Determine the [X, Y] coordinate at the center of the cell enclosing the given text.  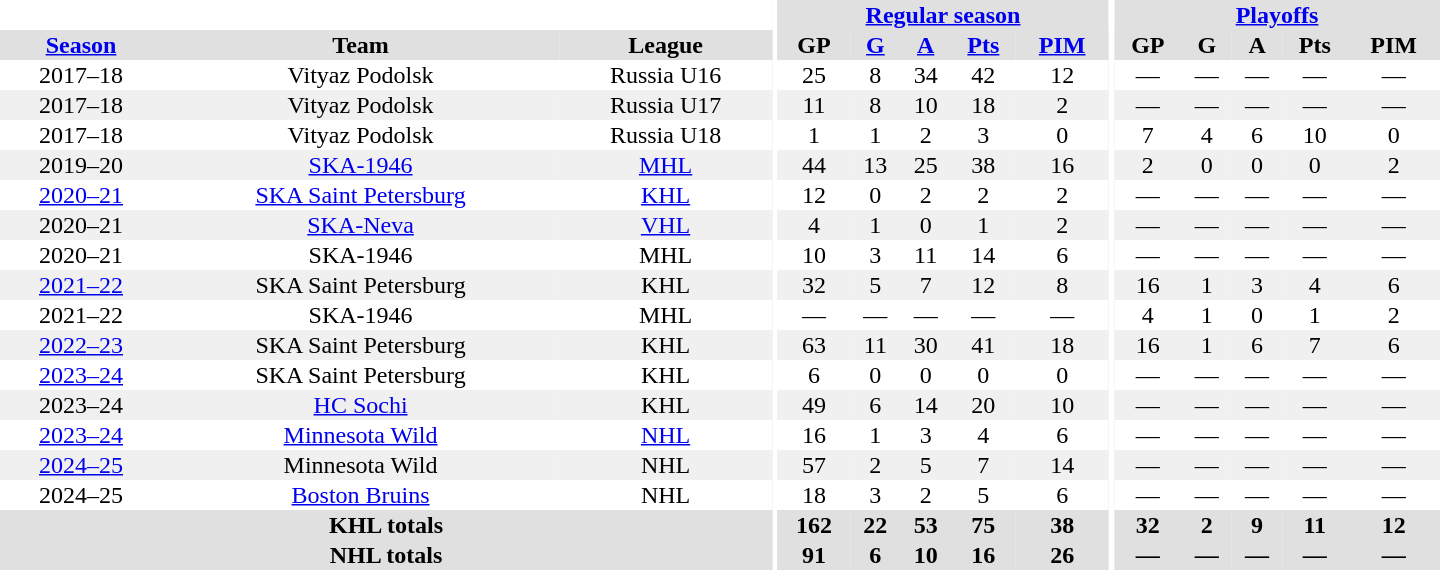
13 [875, 165]
Regular season [944, 15]
Team [360, 45]
26 [1062, 555]
162 [814, 525]
VHL [666, 225]
Season [81, 45]
Russia U16 [666, 75]
75 [984, 525]
30 [926, 345]
KHL totals [386, 525]
57 [814, 465]
22 [875, 525]
34 [926, 75]
League [666, 45]
Russia U18 [666, 135]
NHL totals [386, 555]
HC Sochi [360, 405]
Boston Bruins [360, 495]
2022–23 [81, 345]
9 [1257, 525]
42 [984, 75]
Russia U17 [666, 105]
44 [814, 165]
Playoffs [1277, 15]
53 [926, 525]
91 [814, 555]
49 [814, 405]
2019–20 [81, 165]
20 [984, 405]
41 [984, 345]
SKA-Neva [360, 225]
63 [814, 345]
